Output the [X, Y] coordinate of the center of the cell containing the given text.  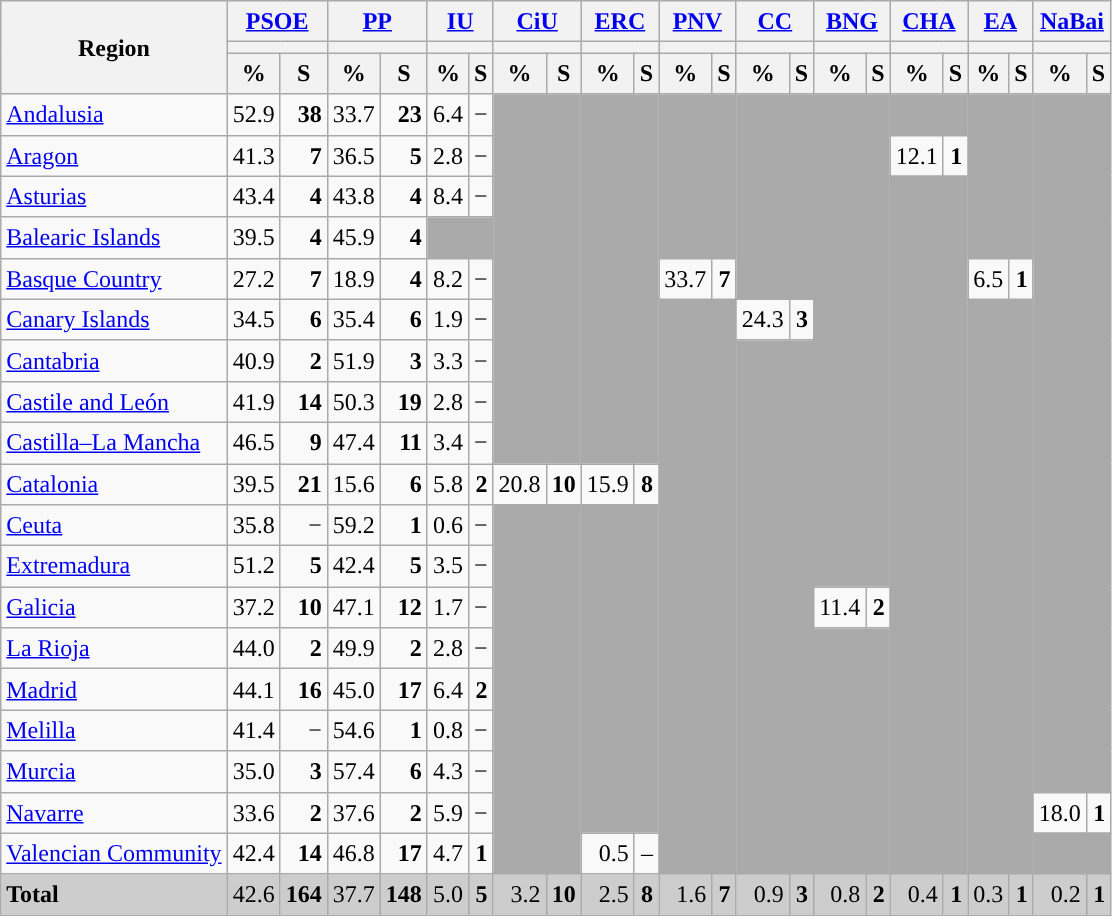
CHA [928, 22]
Cantabria [114, 360]
3.4 [448, 442]
0.6 [448, 526]
23 [404, 114]
Balearic Islands [114, 238]
BNG [852, 22]
45.9 [354, 238]
5.8 [448, 484]
3.3 [448, 360]
11.4 [840, 608]
18.0 [1060, 812]
18.9 [354, 278]
Navarre [114, 812]
Castile and León [114, 402]
NaBai [1072, 22]
ERC [620, 22]
33.6 [254, 812]
50.3 [354, 402]
47.1 [354, 608]
41.9 [254, 402]
0.9 [762, 894]
4.7 [448, 854]
19 [404, 402]
Ceuta [114, 526]
0.3 [988, 894]
35.4 [354, 320]
Extremadura [114, 566]
38 [304, 114]
Murcia [114, 772]
35.8 [254, 526]
16 [304, 690]
4.3 [448, 772]
164 [304, 894]
Andalusia [114, 114]
8.2 [448, 278]
1.7 [448, 608]
3.2 [520, 894]
PNV [698, 22]
51.2 [254, 566]
0.4 [916, 894]
49.9 [354, 648]
54.6 [354, 730]
0.5 [608, 854]
21 [304, 484]
Asturias [114, 196]
PP [377, 22]
47.4 [354, 442]
Castilla–La Mancha [114, 442]
12 [404, 608]
37.6 [354, 812]
Canary Islands [114, 320]
15.6 [354, 484]
5.9 [448, 812]
Aragon [114, 156]
Valencian Community [114, 854]
EA [1000, 22]
37.7 [354, 894]
37.2 [254, 608]
57.4 [354, 772]
2.5 [608, 894]
40.9 [254, 360]
148 [404, 894]
43.8 [354, 196]
3.5 [448, 566]
52.9 [254, 114]
1.9 [448, 320]
CiU [537, 22]
46.5 [254, 442]
44.1 [254, 690]
0.2 [1060, 894]
Melilla [114, 730]
42.6 [254, 894]
35.0 [254, 772]
5.0 [448, 894]
Region [114, 48]
51.9 [354, 360]
Total [114, 894]
9 [304, 442]
Basque Country [114, 278]
La Rioja [114, 648]
Madrid [114, 690]
CC [774, 22]
46.8 [354, 854]
27.2 [254, 278]
PSOE [277, 22]
24.3 [762, 320]
Catalonia [114, 484]
11 [404, 442]
20.8 [520, 484]
6.5 [988, 278]
IU [460, 22]
12.1 [916, 156]
– [646, 854]
43.4 [254, 196]
34.5 [254, 320]
8.4 [448, 196]
1.6 [686, 894]
45.0 [354, 690]
Galicia [114, 608]
41.4 [254, 730]
36.5 [354, 156]
59.2 [354, 526]
15.9 [608, 484]
44.0 [254, 648]
41.3 [254, 156]
